Extract the [x, y] coordinate from the center of the cell holding the provided text.  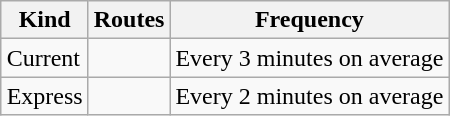
Express [44, 96]
Every 2 minutes on average [310, 96]
Routes [129, 20]
Current [44, 58]
Frequency [310, 20]
Every 3 minutes on average [310, 58]
Kind [44, 20]
